From the cell containing the given text, extract its center point as [X, Y] coordinate. 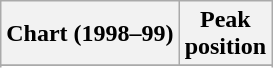
Chart (1998–99) [90, 34]
Peak position [225, 34]
